From the cell containing the given text, extract its center point as (X, Y) coordinate. 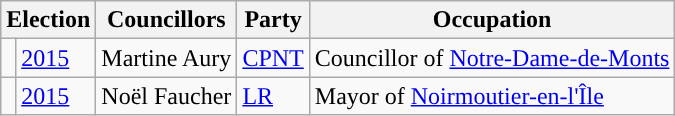
Noël Faucher (166, 96)
CPNT (273, 58)
Councillor of Notre-Dame-de-Monts (492, 58)
Party (273, 20)
Councillors (166, 20)
Occupation (492, 20)
LR (273, 96)
Election (48, 20)
Mayor of Noirmoutier-en-l'Île (492, 96)
Martine Aury (166, 58)
